For the text-containing cell, return its midpoint in (X, Y) coordinate format. 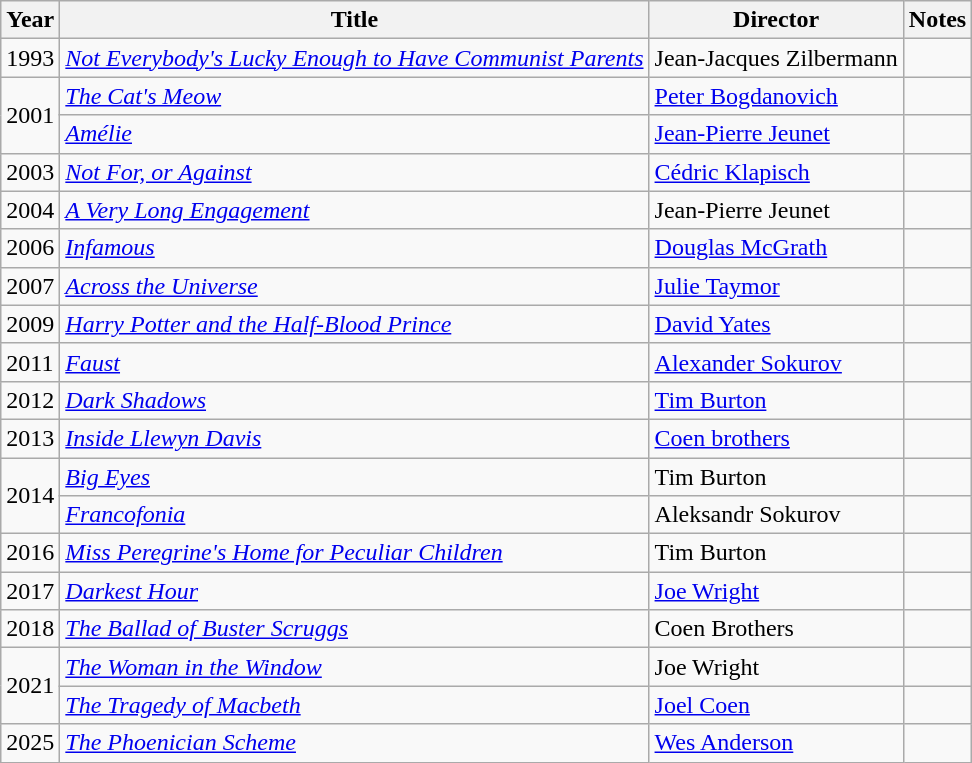
2018 (30, 629)
Title (354, 20)
Director (776, 20)
Harry Potter and the Half-Blood Prince (354, 324)
Across the Universe (354, 286)
1993 (30, 58)
Dark Shadows (354, 400)
David Yates (776, 324)
2017 (30, 591)
Douglas McGrath (776, 248)
Miss Peregrine's Home for Peculiar Children (354, 553)
Faust (354, 362)
2016 (30, 553)
Year (30, 20)
Wes Anderson (776, 743)
Amélie (354, 134)
The Ballad of Buster Scruggs (354, 629)
Coen brothers (776, 438)
Coen Brothers (776, 629)
2009 (30, 324)
Darkest Hour (354, 591)
Inside Llewyn Davis (354, 438)
Joel Coen (776, 705)
2003 (30, 172)
The Phoenician Scheme (354, 743)
Francofonia (354, 515)
2006 (30, 248)
Cédric Klapisch (776, 172)
Notes (937, 20)
The Tragedy of Macbeth (354, 705)
2021 (30, 686)
2012 (30, 400)
2025 (30, 743)
A Very Long Engagement (354, 210)
2007 (30, 286)
2004 (30, 210)
Aleksandr Sokurov (776, 515)
Infamous (354, 248)
Big Eyes (354, 477)
Not For, or Against (354, 172)
Peter Bogdanovich (776, 96)
Julie Taymor (776, 286)
The Woman in the Window (354, 667)
The Cat's Meow (354, 96)
2001 (30, 115)
Not Everybody's Lucky Enough to Have Communist Parents (354, 58)
2013 (30, 438)
2014 (30, 496)
Jean-Jacques Zilbermann (776, 58)
2011 (30, 362)
Alexander Sokurov (776, 362)
